Detect which cell encompasses the target text, then output its [x, y] center coordinate. 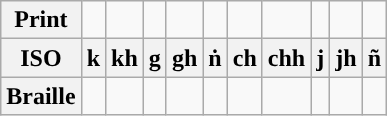
gh [184, 58]
ñ [374, 58]
Print [41, 20]
ch [244, 58]
k [93, 58]
ṅ [215, 58]
j [320, 58]
Braille [41, 96]
chh [286, 58]
kh [125, 58]
g [154, 58]
jh [346, 58]
ISO [41, 58]
